Identify which cell holds the provided text, then report its (X, Y) central coordinate. 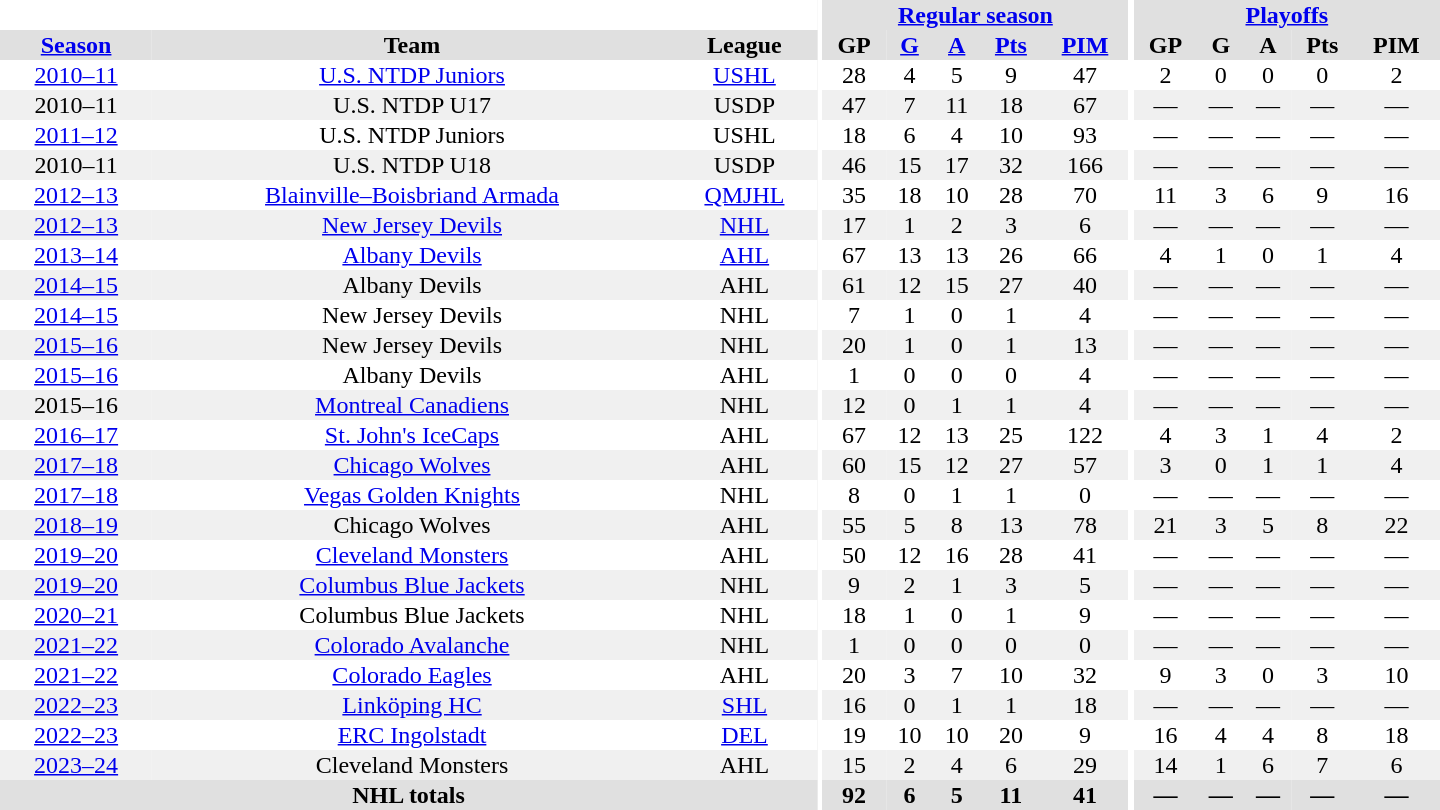
21 (1166, 525)
Team (412, 45)
NHL totals (408, 795)
92 (854, 795)
2020–21 (76, 615)
Blainville–Boisbriand Armada (412, 195)
2018–19 (76, 525)
ERC Ingolstadt (412, 735)
70 (1086, 195)
Colorado Eagles (412, 675)
29 (1086, 765)
U.S. NTDP U17 (412, 105)
Colorado Avalanche (412, 645)
19 (854, 735)
Playoffs (1287, 15)
61 (854, 285)
93 (1086, 135)
25 (1010, 435)
35 (854, 195)
26 (1010, 255)
78 (1086, 525)
66 (1086, 255)
U.S. NTDP U18 (412, 165)
2011–12 (76, 135)
DEL (744, 735)
League (744, 45)
QMJHL (744, 195)
Montreal Canadiens (412, 405)
2013–14 (76, 255)
St. John's IceCaps (412, 435)
Regular season (975, 15)
Vegas Golden Knights (412, 495)
166 (1086, 165)
60 (854, 465)
40 (1086, 285)
55 (854, 525)
SHL (744, 705)
50 (854, 555)
22 (1396, 525)
Linköping HC (412, 705)
122 (1086, 435)
46 (854, 165)
2016–17 (76, 435)
2023–24 (76, 765)
14 (1166, 765)
Season (76, 45)
57 (1086, 465)
